Pinpoint the cell where the given text exists, returning its [X, Y] midpoint coordinate. 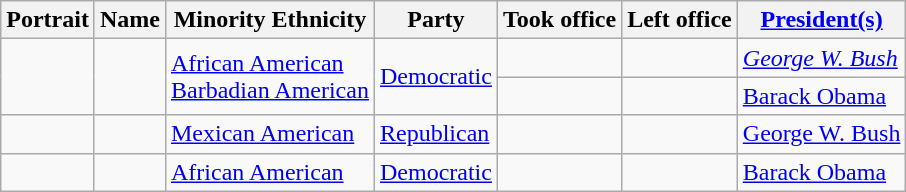
Took office [559, 20]
Party [436, 20]
Name [130, 20]
President(s) [822, 20]
Minority Ethnicity [270, 20]
African American [270, 172]
African AmericanBarbadian American [270, 77]
Portrait [48, 20]
Left office [680, 20]
Republican [436, 134]
Mexican American [270, 134]
